Scan for the cell matching the given text and deliver its [X, Y] coordinate at center. 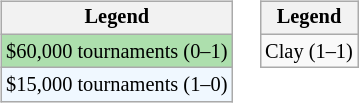
$15,000 tournaments (1–0) [116, 85]
Clay (1–1) [308, 51]
$60,000 tournaments (0–1) [116, 51]
